Search for the cell housing the specified text and yield its (x, y) center coordinate. 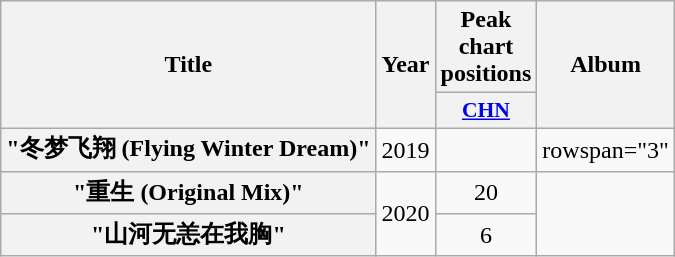
CHN (486, 111)
2019 (406, 150)
6 (486, 236)
Year (406, 65)
Peak chart positions (486, 47)
20 (486, 192)
rowspan="3" (606, 150)
"冬梦飞翔 (Flying Winter Dream)" (188, 150)
Title (188, 65)
"山河无恙在我胸" (188, 236)
"重生 (Original Mix)" (188, 192)
Album (606, 65)
2020 (406, 214)
